From the cell containing the given text, extract its center point as [x, y] coordinate. 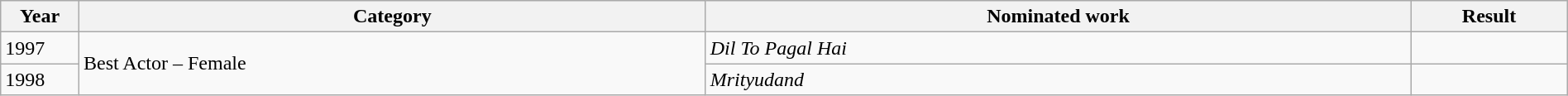
Category [392, 17]
1997 [40, 48]
Dil To Pagal Hai [1059, 48]
Best Actor – Female [392, 64]
Result [1489, 17]
1998 [40, 79]
Nominated work [1059, 17]
Mrityudand [1059, 79]
Year [40, 17]
